Output the (x, y) coordinate of the center of the cell containing the given text.  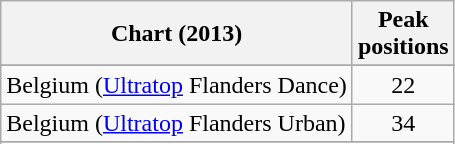
Peakpositions (403, 34)
34 (403, 123)
Belgium (Ultratop Flanders Urban) (177, 123)
Belgium (Ultratop Flanders Dance) (177, 85)
Chart (2013) (177, 34)
22 (403, 85)
